Search for the cell housing the specified text and yield its [X, Y] center coordinate. 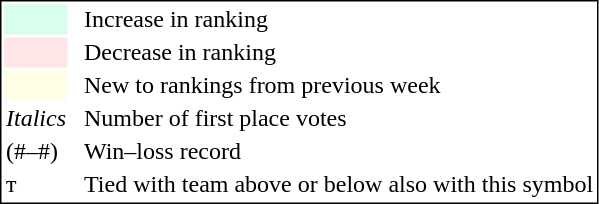
New to rankings from previous week [338, 85]
(#–#) [36, 151]
Number of first place votes [338, 119]
т [36, 185]
Decrease in ranking [338, 53]
Increase in ranking [338, 19]
Italics [36, 119]
Tied with team above or below also with this symbol [338, 185]
Win–loss record [338, 151]
